Return [X, Y] of the center of cell containing provided text 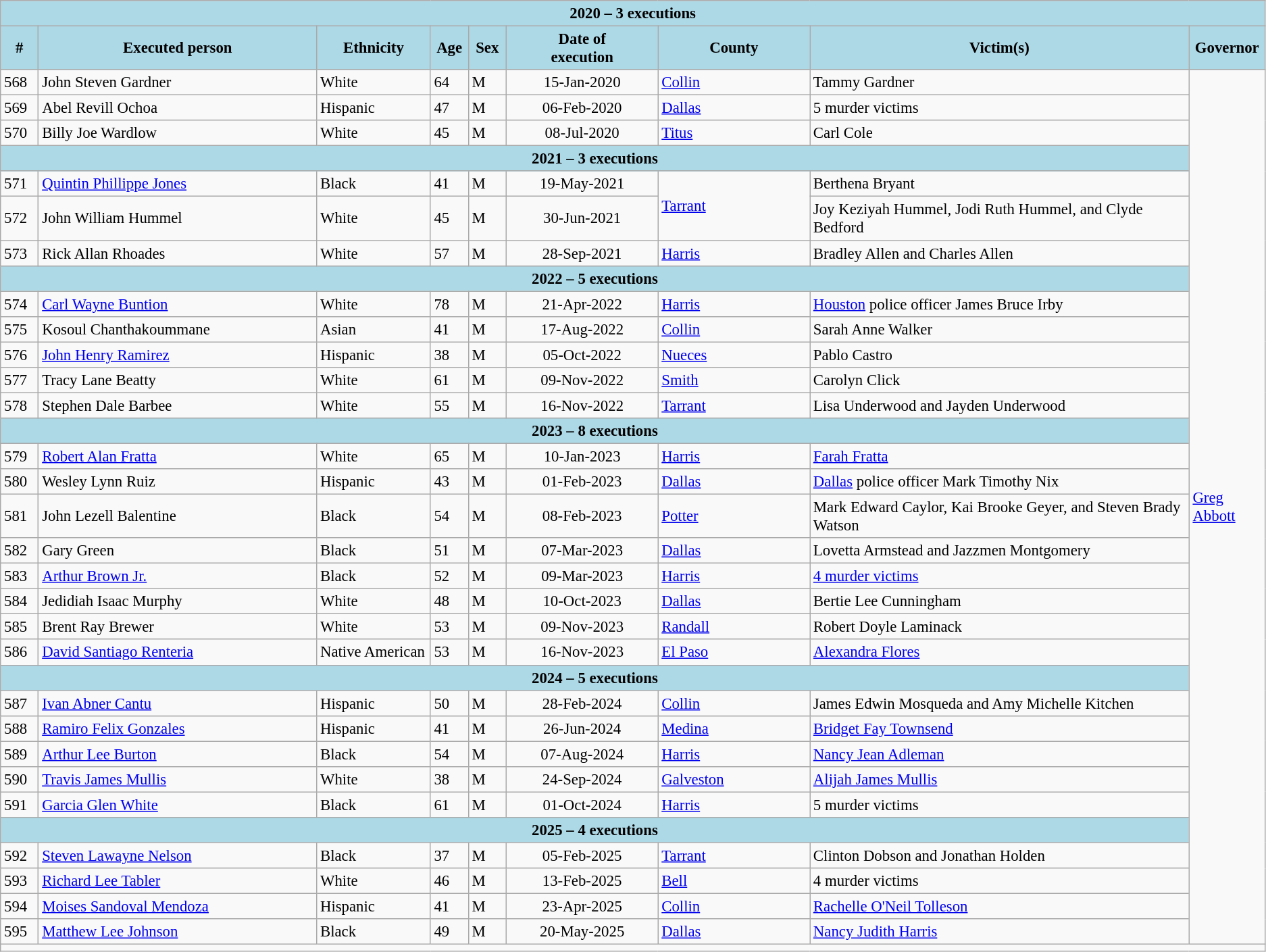
Rick Allan Rhoades [178, 253]
Quintin Phillippe Jones [178, 184]
Carolyn Click [1000, 380]
Carl Cole [1000, 133]
08-Feb-2023 [582, 516]
52 [449, 576]
Robert Alan Fratta [178, 456]
Bridget Fay Townsend [1000, 728]
Arthur Lee Burton [178, 754]
594 [20, 907]
585 [20, 627]
El Paso [734, 653]
Dallas police officer Mark Timothy Nix [1000, 482]
Smith [734, 380]
26-Jun-2024 [582, 728]
575 [20, 329]
10-Jan-2023 [582, 456]
Bradley Allen and Charles Allen [1000, 253]
16-Nov-2022 [582, 405]
590 [20, 780]
Richard Lee Tabler [178, 881]
# [20, 49]
581 [20, 516]
Bertie Lee Cunningham [1000, 601]
Stephen Dale Barbee [178, 405]
24-Sep-2024 [582, 780]
06-Feb-2020 [582, 108]
47 [449, 108]
08-Jul-2020 [582, 133]
78 [449, 304]
Randall [734, 627]
Potter [734, 516]
17-Aug-2022 [582, 329]
13-Feb-2025 [582, 881]
Mark Edward Caylor, Kai Brooke Geyer, and Steven Brady Watson [1000, 516]
48 [449, 601]
Galveston [734, 780]
09-Mar-2023 [582, 576]
Alijah James Mullis [1000, 780]
588 [20, 728]
Tracy Lane Beatty [178, 380]
65 [449, 456]
Billy Joe Wardlow [178, 133]
07-Aug-2024 [582, 754]
Joy Keziyah Hummel, Jodi Ruth Hummel, and Clyde Bedford [1000, 219]
584 [20, 601]
01-Feb-2023 [582, 482]
20-May-2025 [582, 932]
576 [20, 355]
572 [20, 219]
07-Mar-2023 [582, 551]
569 [20, 108]
Nancy Jean Adleman [1000, 754]
49 [449, 932]
Wesley Lynn Ruiz [178, 482]
50 [449, 703]
586 [20, 653]
21-Apr-2022 [582, 304]
John Lezell Balentine [178, 516]
583 [20, 576]
589 [20, 754]
591 [20, 805]
Date of execution [582, 49]
James Edwin Mosqueda and Amy Michelle Kitchen [1000, 703]
09-Nov-2023 [582, 627]
Lovetta Armstead and Jazzmen Montgomery [1000, 551]
09-Nov-2022 [582, 380]
Matthew Lee Johnson [178, 932]
John Henry Ramirez [178, 355]
Robert Doyle Laminack [1000, 627]
573 [20, 253]
Greg Abbott [1227, 507]
568 [20, 82]
37 [449, 855]
Berthena Bryant [1000, 184]
593 [20, 881]
Gary Green [178, 551]
2020 – 3 executions [633, 14]
Rachelle O'Neil Tolleson [1000, 907]
Ivan Abner Cantu [178, 703]
43 [449, 482]
Ethnicity [374, 49]
Clinton Dobson and Jonathan Holden [1000, 855]
15-Jan-2020 [582, 82]
64 [449, 82]
579 [20, 456]
582 [20, 551]
595 [20, 932]
23-Apr-2025 [582, 907]
Jedidiah Isaac Murphy [178, 601]
574 [20, 304]
Tammy Gardner [1000, 82]
Abel Revill Ochoa [178, 108]
Farah Fratta [1000, 456]
19-May-2021 [582, 184]
577 [20, 380]
46 [449, 881]
578 [20, 405]
Bell [734, 881]
Lisa Underwood and Jayden Underwood [1000, 405]
John Steven Gardner [178, 82]
05-Feb-2025 [582, 855]
Native American [374, 653]
01-Oct-2024 [582, 805]
Medina [734, 728]
Moises Sandoval Mendoza [178, 907]
Age [449, 49]
David Santiago Renteria [178, 653]
Sarah Anne Walker [1000, 329]
2021 – 3 executions [594, 159]
28-Sep-2021 [582, 253]
Pablo Castro [1000, 355]
Sex [487, 49]
Garcia Glen White [178, 805]
10-Oct-2023 [582, 601]
Ramiro Felix Gonzales [178, 728]
2023 – 8 executions [594, 431]
Executed person [178, 49]
Kosoul Chanthakoummane [178, 329]
55 [449, 405]
County [734, 49]
28-Feb-2024 [582, 703]
570 [20, 133]
2022 – 5 executions [594, 278]
2024 – 5 executions [594, 678]
51 [449, 551]
Brent Ray Brewer [178, 627]
Asian [374, 329]
Nueces [734, 355]
57 [449, 253]
05-Oct-2022 [582, 355]
Victim(s) [1000, 49]
16-Nov-2023 [582, 653]
2025 – 4 executions [594, 830]
Arthur Brown Jr. [178, 576]
587 [20, 703]
Governor [1227, 49]
30-Jun-2021 [582, 219]
Alexandra Flores [1000, 653]
Travis James Mullis [178, 780]
Houston police officer James Bruce Irby [1000, 304]
592 [20, 855]
Titus [734, 133]
571 [20, 184]
580 [20, 482]
Nancy Judith Harris [1000, 932]
Steven Lawayne Nelson [178, 855]
John William Hummel [178, 219]
Carl Wayne Buntion [178, 304]
